Scan for the cell matching the given text and deliver its (X, Y) coordinate at center. 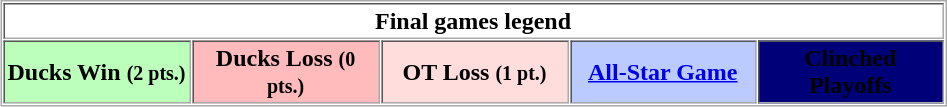
Clinched Playoffs (850, 72)
Ducks Loss (0 pts.) (286, 72)
Final games legend (473, 21)
All-Star Game (663, 72)
Ducks Win (2 pts.) (97, 72)
OT Loss (1 pt.) (475, 72)
